Extract the (x, y) coordinate from the center of the cell holding the provided text.  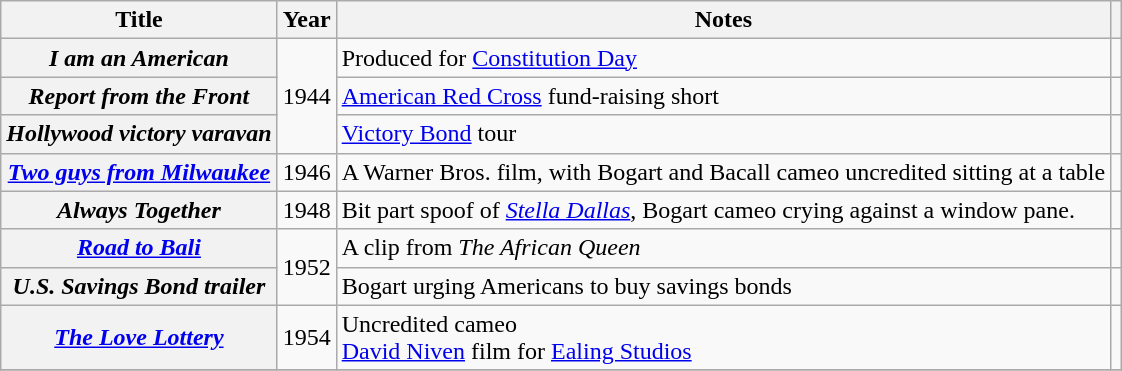
Hollywood victory varavan (139, 134)
Report from the Front (139, 96)
1946 (306, 172)
Uncredited cameoDavid Niven film for Ealing Studios (723, 338)
American Red Cross fund-raising short (723, 96)
The Love Lottery (139, 338)
Victory Bond tour (723, 134)
Bit part spoof of Stella Dallas, Bogart cameo crying against a window pane. (723, 210)
Two guys from Milwaukee (139, 172)
Bogart urging Americans to buy savings bonds (723, 286)
1954 (306, 338)
I am an American (139, 58)
Always Together (139, 210)
Produced for Constitution Day (723, 58)
1944 (306, 96)
1948 (306, 210)
Year (306, 20)
Title (139, 20)
Notes (723, 20)
Road to Bali (139, 248)
1952 (306, 267)
U.S. Savings Bond trailer (139, 286)
A clip from The African Queen (723, 248)
A Warner Bros. film, with Bogart and Bacall cameo uncredited sitting at a table (723, 172)
